From the cell containing the given text, extract its center point as [x, y] coordinate. 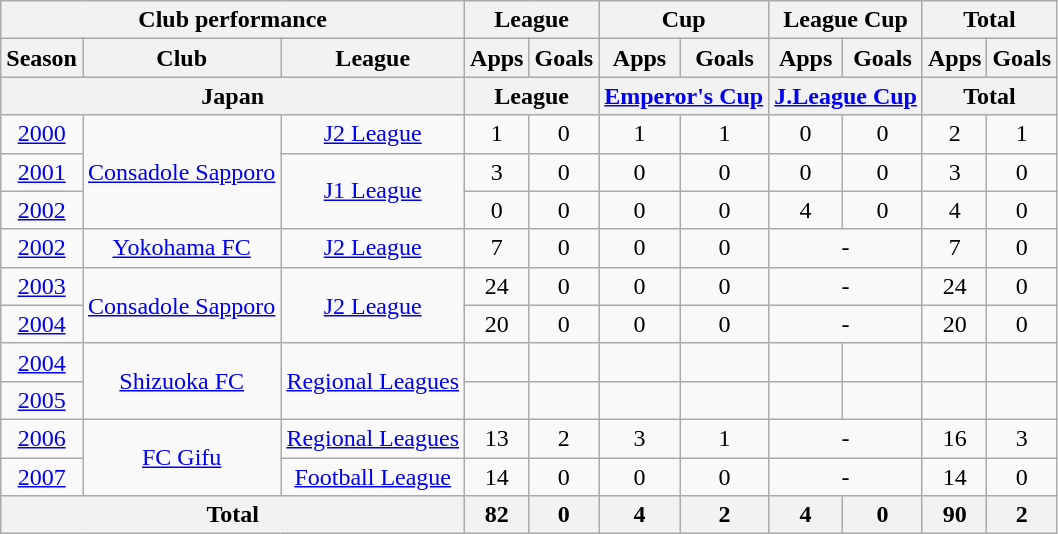
2005 [42, 400]
Football League [373, 477]
2006 [42, 438]
Cup [684, 20]
Japan [233, 96]
82 [497, 515]
Emperor's Cup [684, 96]
Yokohama FC [181, 248]
League Cup [846, 20]
Club performance [233, 20]
2001 [42, 172]
2000 [42, 134]
J1 League [373, 191]
Season [42, 58]
2003 [42, 286]
90 [954, 515]
13 [497, 438]
16 [954, 438]
J.League Cup [846, 96]
FC Gifu [181, 457]
2007 [42, 477]
Shizuoka FC [181, 381]
Club [181, 58]
